Locate the cell with the specified text and output its [x, y] center coordinate. 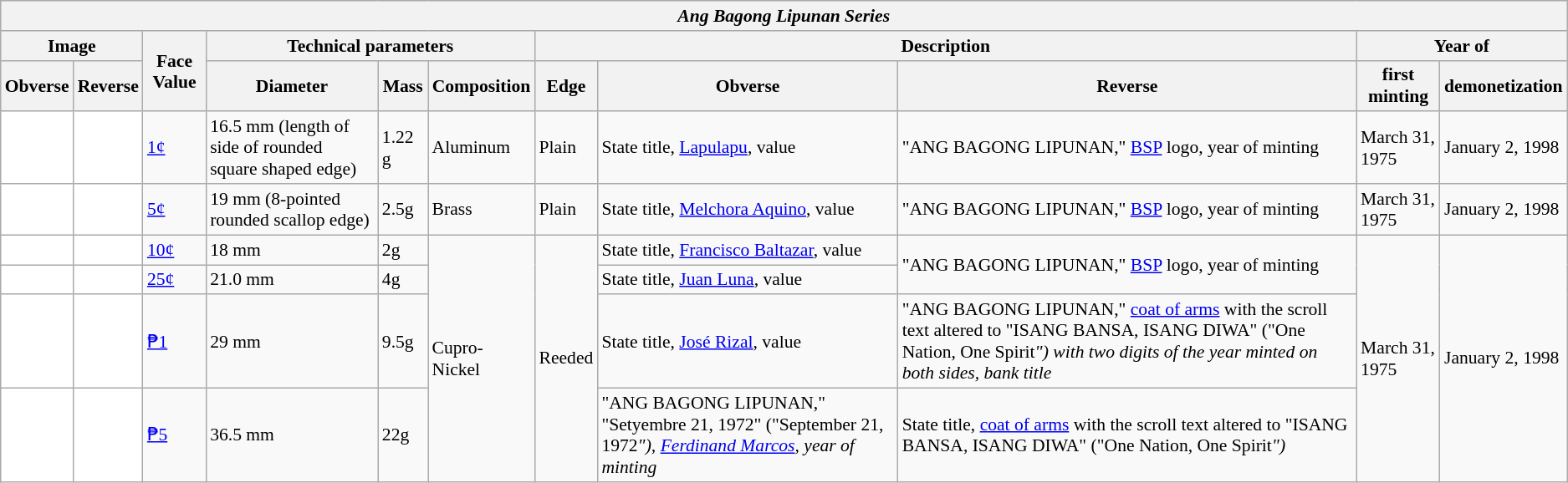
State title, Juan Luna, value [748, 280]
Face Value [174, 72]
"ANG BAGONG LIPUNAN," "Setyembre 21, 1972" ("September 21, 1972"), Ferdinand Marcos, year of minting [748, 435]
State title, Lapulapu, value [748, 149]
16.5 mm (length of side of rounded square shaped edge) [292, 149]
State title, Francisco Baltazar, value [748, 250]
36.5 mm [292, 435]
19 mm (8-pointed rounded scallop edge) [292, 209]
21.0 mm [292, 280]
State title, José Rizal, value [748, 342]
Mass [403, 85]
10¢ [174, 250]
Ang Bagong Lipunan Series [784, 16]
Year of [1462, 46]
29 mm [292, 342]
Composition [482, 85]
2g [403, 250]
Technical parameters [370, 46]
₱5 [174, 435]
22g [403, 435]
demonetization [1504, 85]
Reeded [565, 358]
Aluminum [482, 149]
Image [72, 46]
1.22 g [403, 149]
Description [945, 46]
Cupro-Nickel [482, 358]
25¢ [174, 280]
2.5g [403, 209]
State title, Melchora Aquino, value [748, 209]
5¢ [174, 209]
Brass [482, 209]
9.5g [403, 342]
State title, coat of arms with the scroll text altered to "ISANG BANSA, ISANG DIWA" ("One Nation, One Spirit") [1127, 435]
18 mm [292, 250]
4g [403, 280]
Diameter [292, 85]
Edge [565, 85]
first minting [1398, 85]
1¢ [174, 149]
₱1 [174, 342]
